Search for the cell housing the specified text and yield its (x, y) center coordinate. 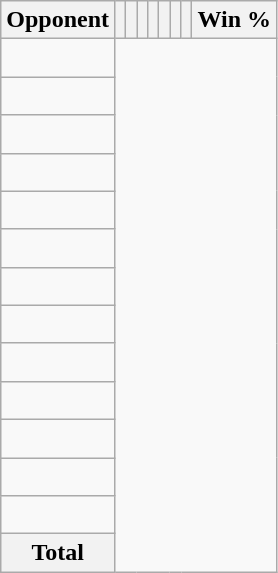
Win % (234, 20)
Total (58, 553)
Opponent (58, 20)
